Search for the cell housing the specified text and yield its [x, y] center coordinate. 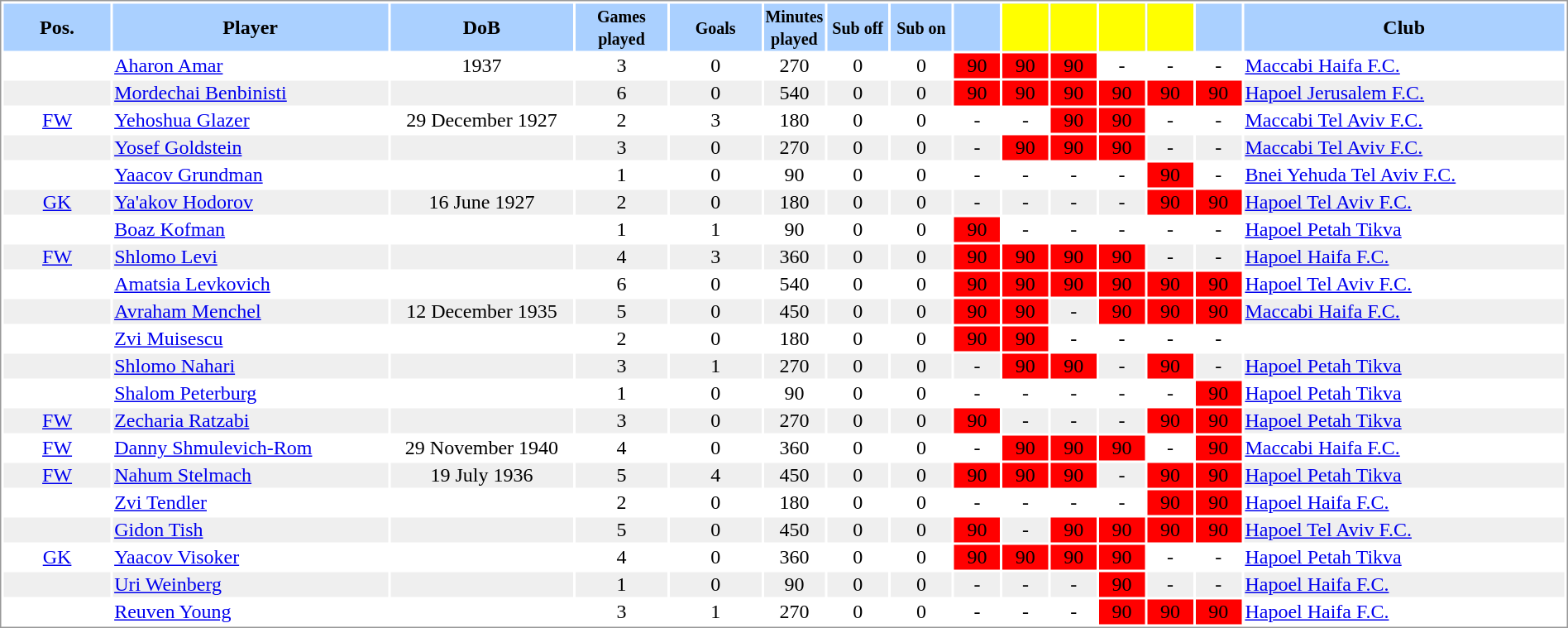
29 November 1940 [481, 448]
Aharon Amar [251, 65]
Yaacov Visoker [251, 557]
Sub on [921, 26]
Boaz Kofman [251, 229]
Amatsia Levkovich [251, 284]
Yosef Goldstein [251, 148]
Sub off [858, 26]
Zecharia Ratzabi [251, 421]
Avraham Menchel [251, 312]
Club [1404, 26]
Shlomo Nahari [251, 367]
Yehoshua Glazer [251, 120]
Reuven Young [251, 611]
16 June 1927 [481, 203]
Pos. [56, 26]
Minutesplayed [795, 26]
Ya'akov Hodorov [251, 203]
Gamesplayed [622, 26]
Danny Shmulevich-Rom [251, 448]
1937 [481, 65]
12 December 1935 [481, 312]
Uri Weinberg [251, 585]
Nahum Stelmach [251, 476]
DoB [481, 26]
Yaacov Grundman [251, 175]
Zvi Muisescu [251, 338]
Bnei Yehuda Tel Aviv F.C. [1404, 175]
Hapoel Jerusalem F.C. [1404, 93]
19 July 1936 [481, 476]
Zvi Tendler [251, 502]
Shalom Peterburg [251, 393]
Goals [716, 26]
Player [251, 26]
Shlomo Levi [251, 257]
Gidon Tish [251, 530]
Mordechai Benbinisti [251, 93]
29 December 1927 [481, 120]
